Find where the given text appears and provide that cell's center as [X, Y] coordinate. 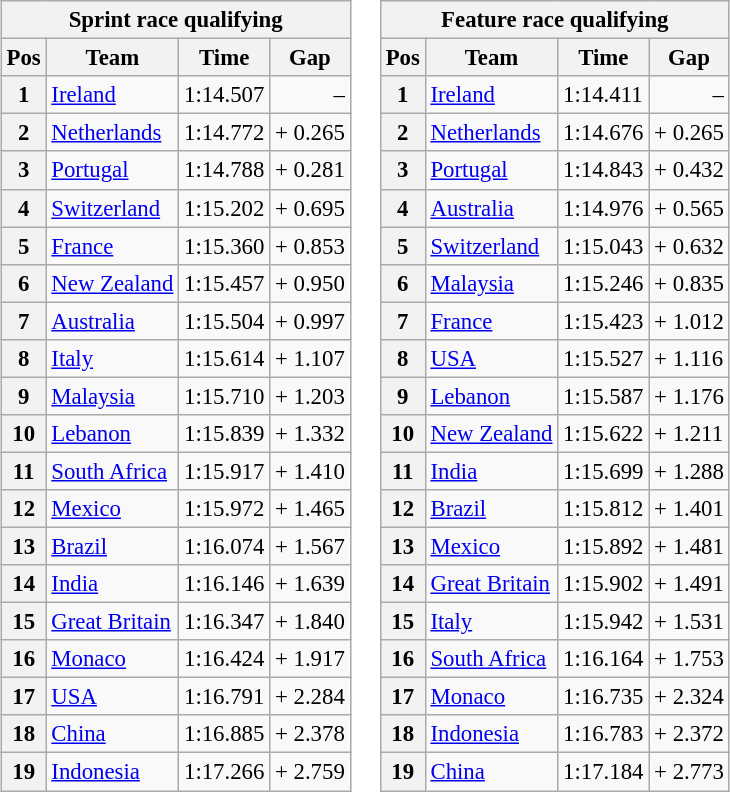
+ 1.531 [689, 622]
1:15.710 [224, 396]
+ 0.853 [310, 246]
+ 2.372 [689, 734]
1:15.699 [604, 471]
1:15.202 [224, 208]
+ 2.284 [310, 697]
+ 1.332 [310, 434]
1:15.839 [224, 434]
+ 1.481 [689, 546]
1:15.614 [224, 358]
+ 1.753 [689, 659]
+ 1.639 [310, 584]
+ 0.950 [310, 283]
1:17.266 [224, 772]
+ 1.465 [310, 509]
1:16.424 [224, 659]
+ 1.401 [689, 509]
1:15.622 [604, 434]
1:15.423 [604, 321]
1:15.812 [604, 509]
Feature race qualifying [554, 20]
+ 1.567 [310, 546]
1:14.676 [604, 133]
1:14.772 [224, 133]
1:14.788 [224, 170]
+ 1.107 [310, 358]
1:15.972 [224, 509]
+ 2.324 [689, 697]
1:15.917 [224, 471]
+ 0.281 [310, 170]
1:16.164 [604, 659]
1:16.735 [604, 697]
1:15.043 [604, 246]
Sprint race qualifying [176, 20]
+ 1.176 [689, 396]
1:15.457 [224, 283]
1:16.074 [224, 546]
1:15.892 [604, 546]
1:15.504 [224, 321]
+ 2.759 [310, 772]
1:14.843 [604, 170]
1:14.507 [224, 95]
1:16.146 [224, 584]
+ 0.565 [689, 208]
1:16.783 [604, 734]
+ 0.695 [310, 208]
+ 0.997 [310, 321]
1:15.527 [604, 358]
1:16.347 [224, 622]
+ 1.288 [689, 471]
+ 1.203 [310, 396]
1:15.587 [604, 396]
1:15.942 [604, 622]
+ 1.211 [689, 434]
1:14.411 [604, 95]
+ 1.917 [310, 659]
1:15.246 [604, 283]
+ 2.378 [310, 734]
1:15.902 [604, 584]
1:16.791 [224, 697]
1:16.885 [224, 734]
+ 1.410 [310, 471]
1:14.976 [604, 208]
+ 1.840 [310, 622]
+ 0.432 [689, 170]
1:15.360 [224, 246]
+ 2.773 [689, 772]
+ 1.116 [689, 358]
+ 1.491 [689, 584]
+ 0.835 [689, 283]
+ 0.632 [689, 246]
+ 1.012 [689, 321]
1:17.184 [604, 772]
